Return [x, y] of the center of cell containing provided text 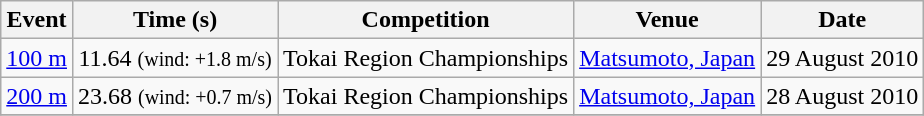
28 August 2010 [842, 96]
Venue [668, 20]
Event [37, 20]
Date [842, 20]
Time (s) [174, 20]
Competition [426, 20]
29 August 2010 [842, 58]
200 m [37, 96]
23.68 (wind: +0.7 m/s) [174, 96]
100 m [37, 58]
11.64 (wind: +1.8 m/s) [174, 58]
